Output the (X, Y) coordinate of the center of the cell containing the given text.  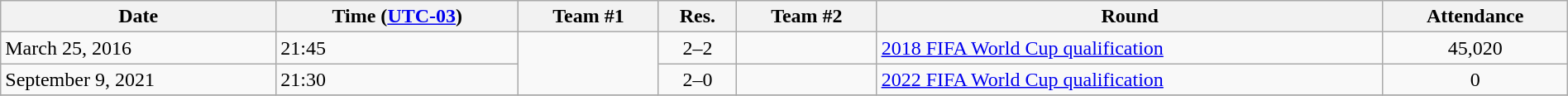
Date (139, 17)
Round (1130, 17)
21:30 (397, 79)
September 9, 2021 (139, 79)
Attendance (1475, 17)
March 25, 2016 (139, 48)
2–0 (697, 79)
Team #2 (807, 17)
Res. (697, 17)
45,020 (1475, 48)
2022 FIFA World Cup qualification (1130, 79)
0 (1475, 79)
Time (UTC-03) (397, 17)
Team #1 (589, 17)
21:45 (397, 48)
2–2 (697, 48)
2018 FIFA World Cup qualification (1130, 48)
